Locate the cell with the specified text and output its [X, Y] center coordinate. 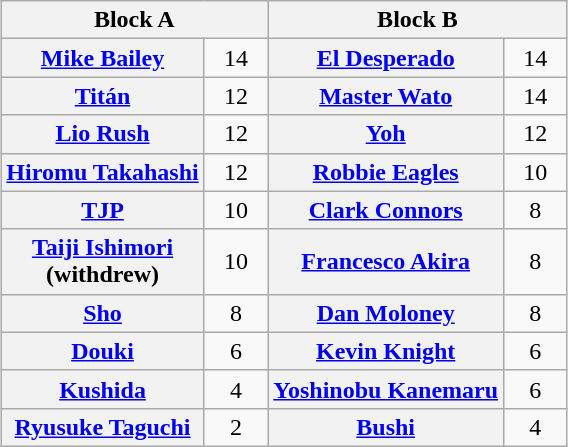
El Desperado [386, 58]
Sho [102, 313]
2 [236, 427]
Robbie Eagles [386, 172]
Bushi [386, 427]
Clark Connors [386, 210]
Kevin Knight [386, 351]
Yoshinobu Kanemaru [386, 389]
Block A [134, 20]
TJP [102, 210]
Mike Bailey [102, 58]
Douki [102, 351]
Yoh [386, 134]
Titán [102, 96]
Francesco Akira [386, 262]
Dan Moloney [386, 313]
Kushida [102, 389]
Hiromu Takahashi [102, 172]
Ryusuke Taguchi [102, 427]
Taiji Ishimori(withdrew) [102, 262]
Lio Rush [102, 134]
Master Wato [386, 96]
Block B [418, 20]
